Search for the cell housing the specified text and yield its (X, Y) center coordinate. 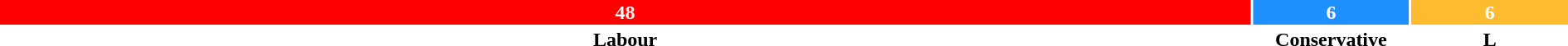
48 (626, 12)
